Find where the given text appears and provide that cell's center as (X, Y) coordinate. 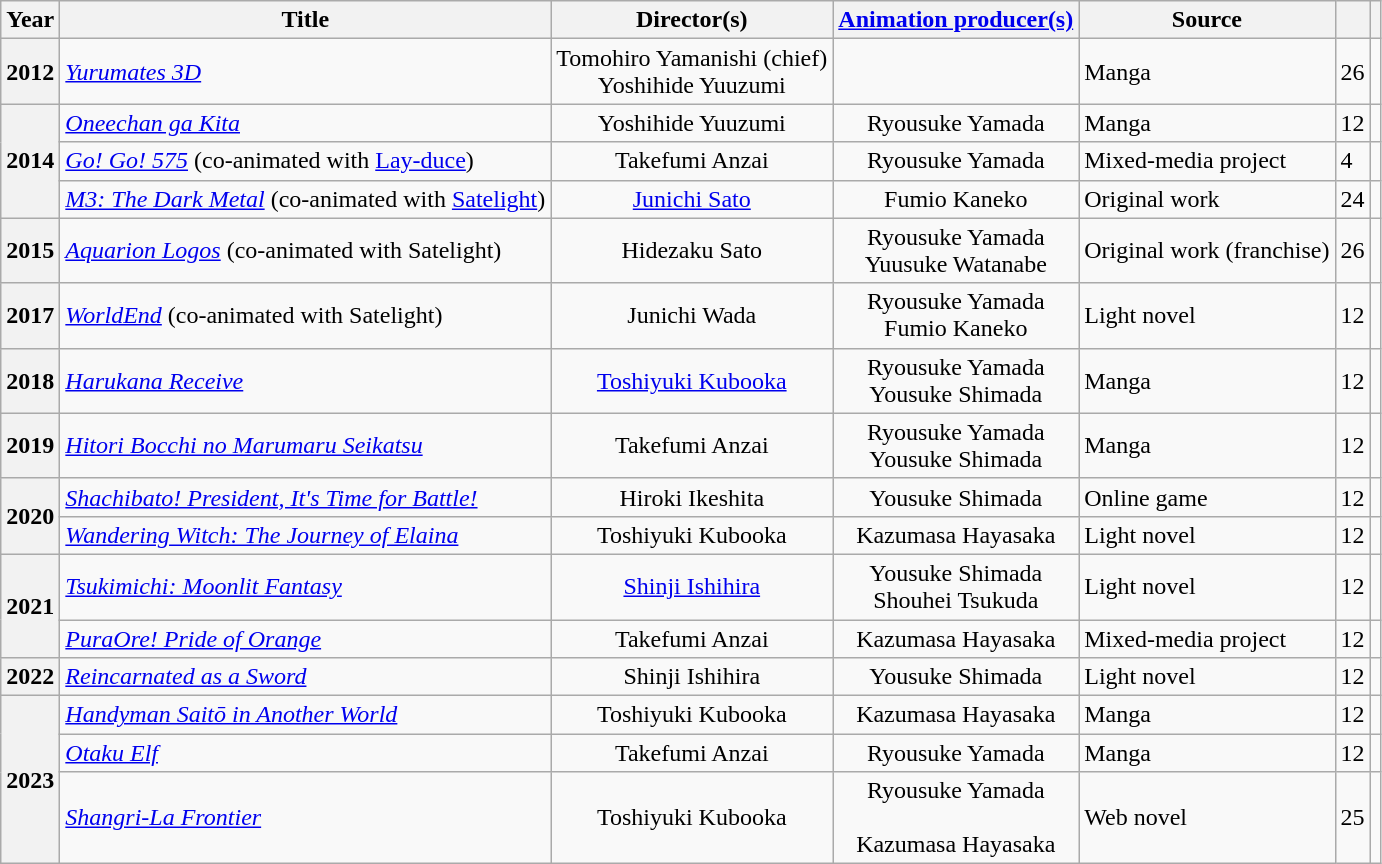
Junichi Sato (692, 199)
Harukana Receive (306, 380)
2019 (30, 446)
Shachibato! President, It's Time for Battle! (306, 497)
Yurumates 3D (306, 72)
Hiroki Ikeshita (692, 497)
Hidezaku Sato (692, 250)
24 (1352, 199)
Ryousuke YamadaFumio Kaneko (956, 316)
2015 (30, 250)
Original work (franchise) (1207, 250)
Yousuke ShimadaShouhei Tsukuda (956, 586)
Source (1207, 20)
25 (1352, 818)
Title (306, 20)
Director(s) (692, 20)
Handyman Saitō in Another World (306, 715)
Hitori Bocchi no Marumaru Seikatsu (306, 446)
Yoshihide Yuuzumi (692, 123)
PuraOre! Pride of Orange (306, 639)
2012 (30, 72)
2018 (30, 380)
WorldEnd (co-animated with Satelight) (306, 316)
Online game (1207, 497)
Oneechan ga Kita (306, 123)
Junichi Wada (692, 316)
Web novel (1207, 818)
Year (30, 20)
Shangri-La Frontier (306, 818)
Ryousuke YamadaKazumasa Hayasaka (956, 818)
Tomohiro Yamanishi (chief)Yoshihide Yuuzumi (692, 72)
Otaku Elf (306, 753)
Aquarion Logos (co-animated with Satelight) (306, 250)
Animation producer(s) (956, 20)
Reincarnated as a Sword (306, 677)
2022 (30, 677)
2017 (30, 316)
Original work (1207, 199)
M3: The Dark Metal (co-animated with Satelight) (306, 199)
Ryousuke YamadaYuusuke Watanabe (956, 250)
2021 (30, 606)
Fumio Kaneko (956, 199)
4 (1352, 161)
Tsukimichi: Moonlit Fantasy (306, 586)
2014 (30, 161)
Go! Go! 575 (co-animated with Lay-duce) (306, 161)
2020 (30, 516)
2023 (30, 780)
Wandering Witch: The Journey of Elaina (306, 535)
